Provide the (X, Y) coordinate of the cell's center where the given text is located.  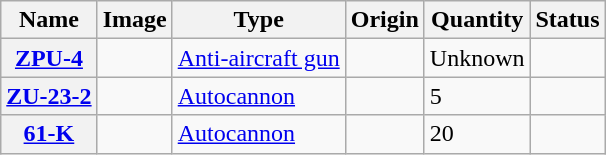
ZU-23-2 (49, 96)
20 (477, 134)
61-K (49, 134)
Status (568, 20)
Origin (384, 20)
Name (49, 20)
5 (477, 96)
Unknown (477, 58)
Image (134, 20)
ZPU-4 (49, 58)
Quantity (477, 20)
Type (258, 20)
Anti-aircraft gun (258, 58)
